Capture the cell that displays the provided text and extract its (x, y) central coordinate. 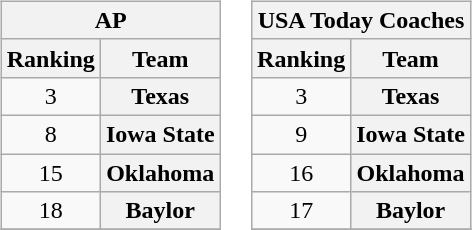
9 (302, 134)
18 (50, 211)
USA Today Coaches (362, 20)
17 (302, 211)
AP (110, 20)
8 (50, 134)
15 (50, 173)
16 (302, 173)
